Output the [X, Y] coordinate of the center of the cell containing the given text.  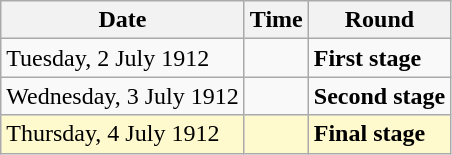
Second stage [379, 96]
Tuesday, 2 July 1912 [123, 58]
Wednesday, 3 July 1912 [123, 96]
Final stage [379, 134]
First stage [379, 58]
Date [123, 20]
Time [276, 20]
Round [379, 20]
Thursday, 4 July 1912 [123, 134]
